Identify which cell holds the provided text, then report its [x, y] central coordinate. 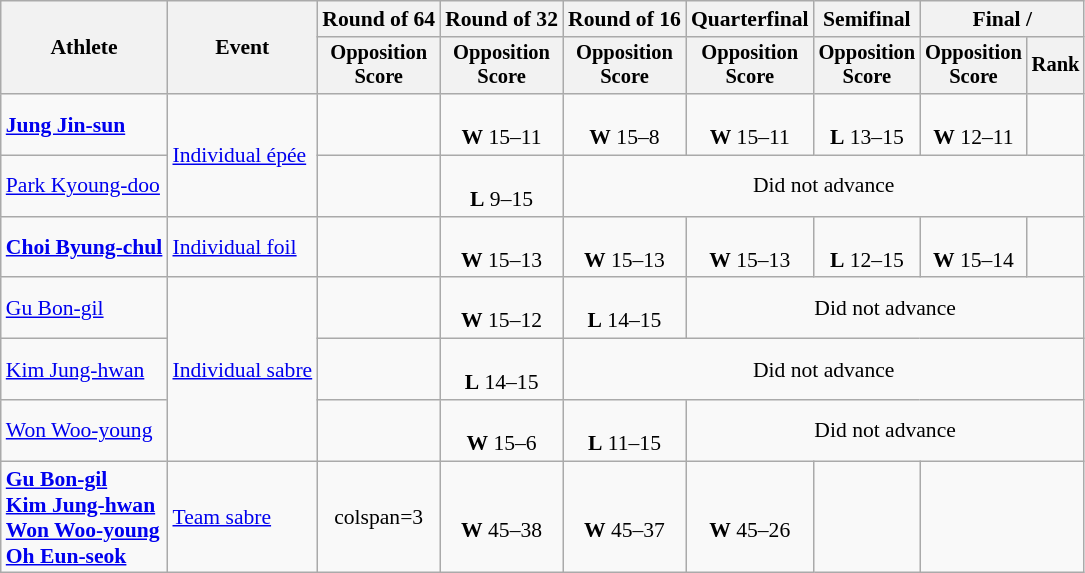
Choi Byung-chul [84, 248]
Round of 16 [624, 19]
Kim Jung-hwan [84, 370]
W 45–37 [624, 517]
Athlete [84, 48]
Gu Bon-gilKim Jung-hwanWon Woo-youngOh Eun-seok [84, 517]
L 13–15 [868, 124]
Jung Jin-sun [84, 124]
L 11–15 [624, 430]
Quarterfinal [750, 19]
L 9–15 [502, 186]
L 12–15 [868, 248]
W 15–12 [502, 308]
Semifinal [868, 19]
Team sabre [242, 517]
Final / [1002, 19]
colspan=3 [378, 517]
Round of 64 [378, 19]
Round of 32 [502, 19]
Gu Bon-gil [84, 308]
W 12–11 [974, 124]
W 45–38 [502, 517]
W 15–8 [624, 124]
Rank [1056, 66]
W 45–26 [750, 517]
Won Woo-young [84, 430]
Park Kyoung-doo [84, 186]
Individual foil [242, 248]
W 15–6 [502, 430]
Event [242, 48]
Individual épée [242, 155]
W 15–14 [974, 248]
Individual sabre [242, 370]
